Return the (X, Y) coordinate for the center point of the cell that contains the specified text.  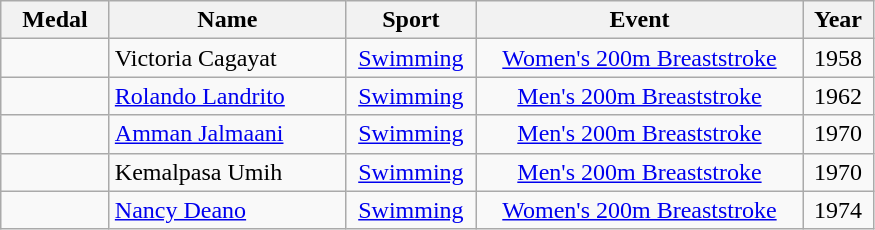
Name (227, 20)
Sport (410, 20)
1958 (838, 58)
Victoria Cagayat (227, 58)
1974 (838, 210)
Rolando Landrito (227, 96)
Event (639, 20)
Kemalpasa Umih (227, 172)
Nancy Deano (227, 210)
Amman Jalmaani (227, 134)
1962 (838, 96)
Year (838, 20)
Medal (56, 20)
